Detect which cell encompasses the target text, then output its [x, y] center coordinate. 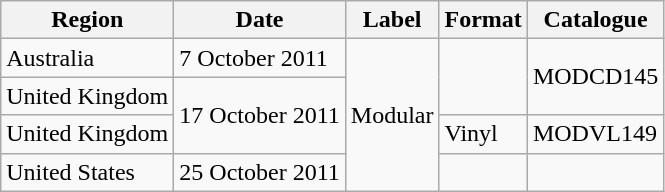
Region [88, 20]
Format [483, 20]
Modular [392, 115]
Vinyl [483, 134]
Catalogue [595, 20]
MODVL149 [595, 134]
Date [260, 20]
United States [88, 172]
Australia [88, 58]
25 October 2011 [260, 172]
Label [392, 20]
7 October 2011 [260, 58]
17 October 2011 [260, 115]
MODCD145 [595, 77]
